Determine the (X, Y) coordinate at the center of the cell enclosing the given text.  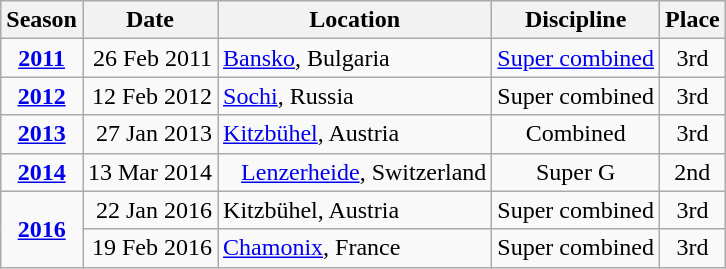
Discipline (576, 20)
2016 (42, 229)
Sochi, Russia (355, 96)
Date (150, 20)
19 Feb 2016 (150, 248)
Season (42, 20)
2011 (42, 58)
26 Feb 2011 (150, 58)
Location (355, 20)
Lenzerheide, Switzerland (355, 172)
Super G (576, 172)
Chamonix, France (355, 248)
22 Jan 2016 (150, 210)
2014 (42, 172)
27 Jan 2013 (150, 134)
Combined (576, 134)
2013 (42, 134)
12 Feb 2012 (150, 96)
Bansko, Bulgaria (355, 58)
2012 (42, 96)
Place (693, 20)
2nd (693, 172)
13 Mar 2014 (150, 172)
